Find where the given text appears and provide that cell's center as (X, Y) coordinate. 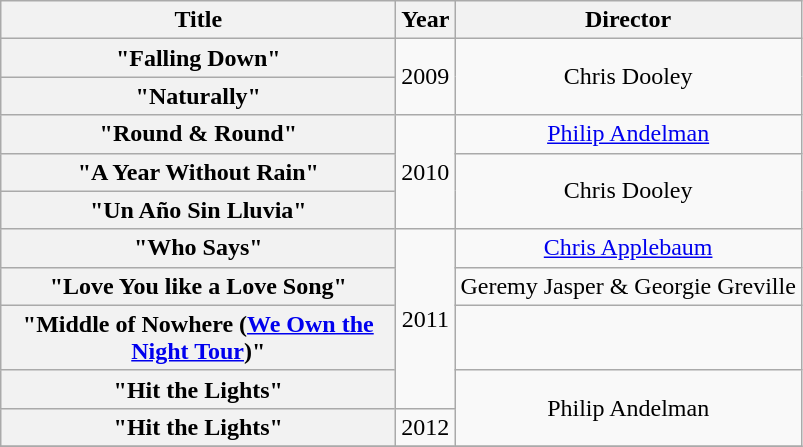
Title (198, 20)
2009 (426, 77)
Geremy Jasper & Georgie Greville (628, 286)
"Middle of Nowhere (We Own the Night Tour)" (198, 338)
"A Year Without Rain" (198, 172)
Director (628, 20)
"Un Año Sin Lluvia" (198, 210)
2010 (426, 172)
2011 (426, 318)
2012 (426, 427)
"Round & Round" (198, 134)
"Who Says" (198, 248)
"Naturally" (198, 96)
Year (426, 20)
Chris Applebaum (628, 248)
"Love You like a Love Song" (198, 286)
"Falling Down" (198, 58)
